Locate the cell with the specified text and output its (x, y) center coordinate. 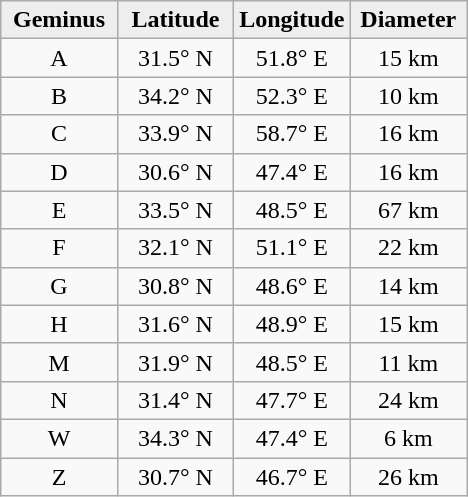
H (59, 324)
22 km (408, 248)
67 km (408, 210)
34.3° N (175, 438)
32.1° N (175, 248)
11 km (408, 362)
Longitude (292, 20)
E (59, 210)
14 km (408, 286)
D (59, 172)
C (59, 134)
Z (59, 477)
31.4° N (175, 400)
26 km (408, 477)
33.9° N (175, 134)
10 km (408, 96)
W (59, 438)
30.7° N (175, 477)
31.5° N (175, 58)
51.8° E (292, 58)
52.3° E (292, 96)
58.7° E (292, 134)
30.6° N (175, 172)
F (59, 248)
Latitude (175, 20)
G (59, 286)
33.5° N (175, 210)
34.2° N (175, 96)
24 km (408, 400)
51.1° E (292, 248)
Geminus (59, 20)
M (59, 362)
B (59, 96)
N (59, 400)
30.8° N (175, 286)
31.6° N (175, 324)
48.9° E (292, 324)
Diameter (408, 20)
47.7° E (292, 400)
6 km (408, 438)
48.6° E (292, 286)
31.9° N (175, 362)
46.7° E (292, 477)
A (59, 58)
